Extract the [x, y] coordinate from the center of the cell holding the provided text.  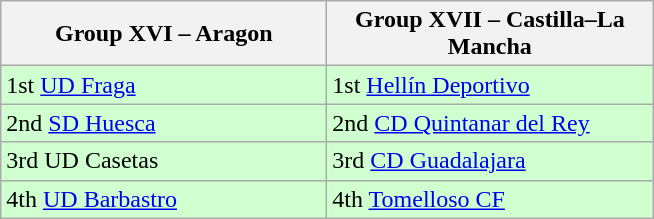
2nd CD Quintanar del Rey [490, 123]
Group XVII – Castilla–La Mancha [490, 34]
Group XVI – Aragon [164, 34]
1st UD Fraga [164, 85]
4th Tomelloso CF [490, 199]
1st Hellín Deportivo [490, 85]
4th UD Barbastro [164, 199]
3rd CD Guadalajara [490, 161]
3rd UD Casetas [164, 161]
2nd SD Huesca [164, 123]
